Detect which cell encompasses the target text, then output its (X, Y) center coordinate. 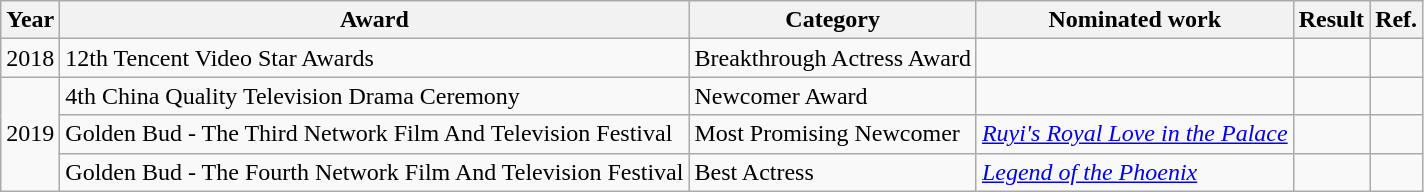
Legend of the Phoenix (1134, 172)
Best Actress (832, 172)
2018 (30, 58)
Newcomer Award (832, 96)
Most Promising Newcomer (832, 134)
Ref. (1396, 20)
Year (30, 20)
Result (1331, 20)
Breakthrough Actress Award (832, 58)
12th Tencent Video Star Awards (374, 58)
Nominated work (1134, 20)
Award (374, 20)
Ruyi's Royal Love in the Palace (1134, 134)
4th China Quality Television Drama Ceremony (374, 96)
Category (832, 20)
2019 (30, 134)
Golden Bud - The Third Network Film And Television Festival (374, 134)
Golden Bud - The Fourth Network Film And Television Festival (374, 172)
